Return the (x, y) coordinate for the center point of the cell that contains the specified text.  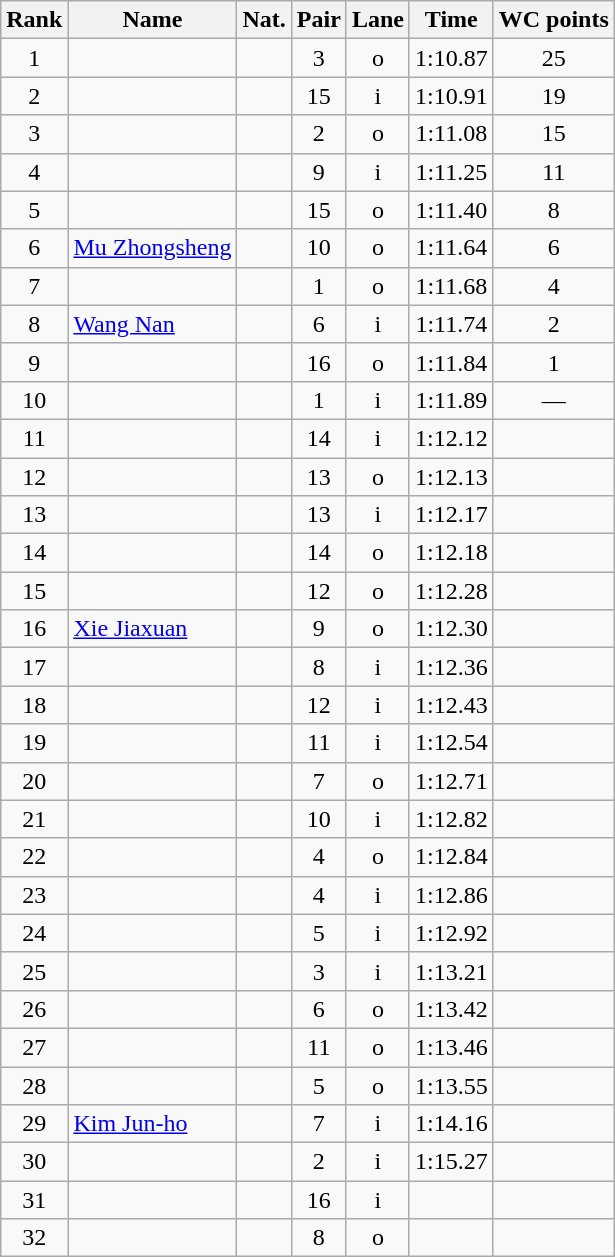
1:13.21 (451, 971)
32 (34, 1238)
1:12.17 (451, 515)
1:11.74 (451, 324)
1:12.43 (451, 705)
1:12.84 (451, 857)
Name (152, 20)
Mu Zhongsheng (152, 248)
23 (34, 895)
28 (34, 1085)
Lane (378, 20)
1:11.40 (451, 210)
Xie Jiaxuan (152, 629)
1:13.42 (451, 1009)
1:11.64 (451, 248)
27 (34, 1047)
1:11.89 (451, 400)
22 (34, 857)
WC points (554, 20)
1:10.87 (451, 58)
1:12.28 (451, 591)
1:13.55 (451, 1085)
18 (34, 705)
Kim Jun-ho (152, 1124)
30 (34, 1162)
1:12.12 (451, 438)
1:11.68 (451, 286)
26 (34, 1009)
Rank (34, 20)
1:11.25 (451, 172)
1:12.71 (451, 781)
31 (34, 1200)
1:14.16 (451, 1124)
Time (451, 20)
1:11.84 (451, 362)
21 (34, 819)
1:12.13 (451, 477)
1:12.36 (451, 667)
1:12.82 (451, 819)
1:12.92 (451, 933)
29 (34, 1124)
1:10.91 (451, 96)
1:12.54 (451, 743)
— (554, 400)
Wang Nan (152, 324)
1:12.30 (451, 629)
Pair (318, 20)
20 (34, 781)
24 (34, 933)
1:11.08 (451, 134)
1:13.46 (451, 1047)
17 (34, 667)
1:12.18 (451, 553)
Nat. (264, 20)
1:15.27 (451, 1162)
1:12.86 (451, 895)
